Provide the (x, y) coordinate of the cell's center where the given text is located.  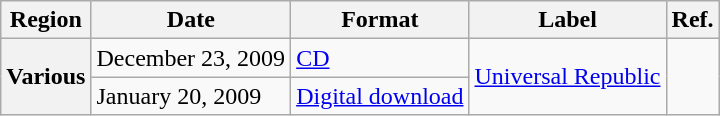
Label (568, 20)
Format (380, 20)
January 20, 2009 (191, 96)
December 23, 2009 (191, 58)
Region (46, 20)
Digital download (380, 96)
Date (191, 20)
CD (380, 58)
Universal Republic (568, 77)
Various (46, 77)
Ref. (692, 20)
